Return the [x, y] coordinate for the center point of the cell that contains the specified text.  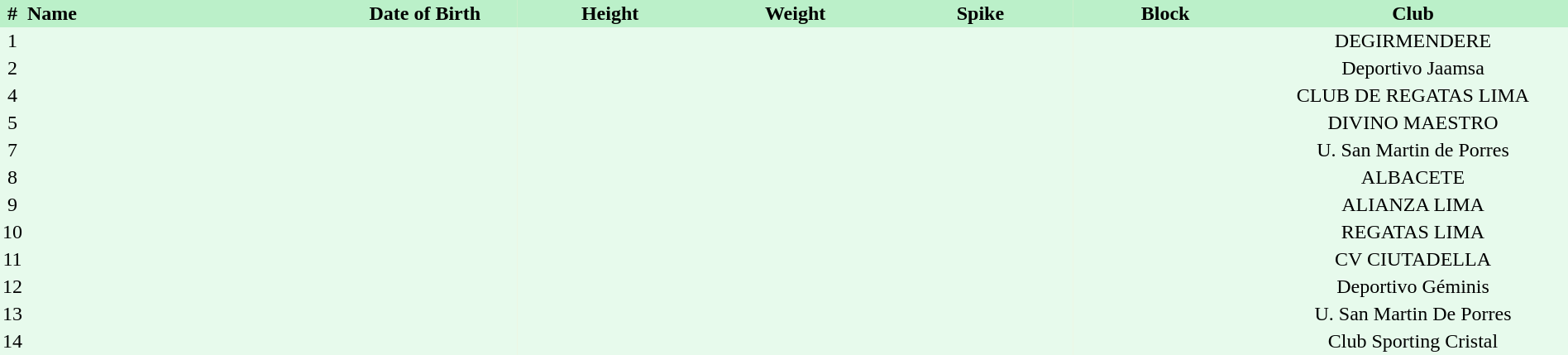
9 [12, 205]
10 [12, 232]
Block [1165, 13]
4 [12, 96]
5 [12, 122]
Club Sporting Cristal [1413, 341]
DEGIRMENDERE [1413, 41]
ALBACETE [1413, 177]
2 [12, 68]
CLUB DE REGATAS LIMA [1413, 96]
Name [179, 13]
Date of Birth [425, 13]
13 [12, 314]
Spike [981, 13]
7 [12, 151]
DIVINO MAESTRO [1413, 122]
ALIANZA LIMA [1413, 205]
8 [12, 177]
REGATAS LIMA [1413, 232]
14 [12, 341]
Deportivo Géminis [1413, 286]
Height [610, 13]
12 [12, 286]
U. San Martin de Porres [1413, 151]
Deportivo Jaamsa [1413, 68]
1 [12, 41]
CV CIUTADELLA [1413, 260]
# [12, 13]
11 [12, 260]
Weight [796, 13]
Club [1413, 13]
U. San Martin De Porres [1413, 314]
